Locate the cell with the specified text and output its [X, Y] center coordinate. 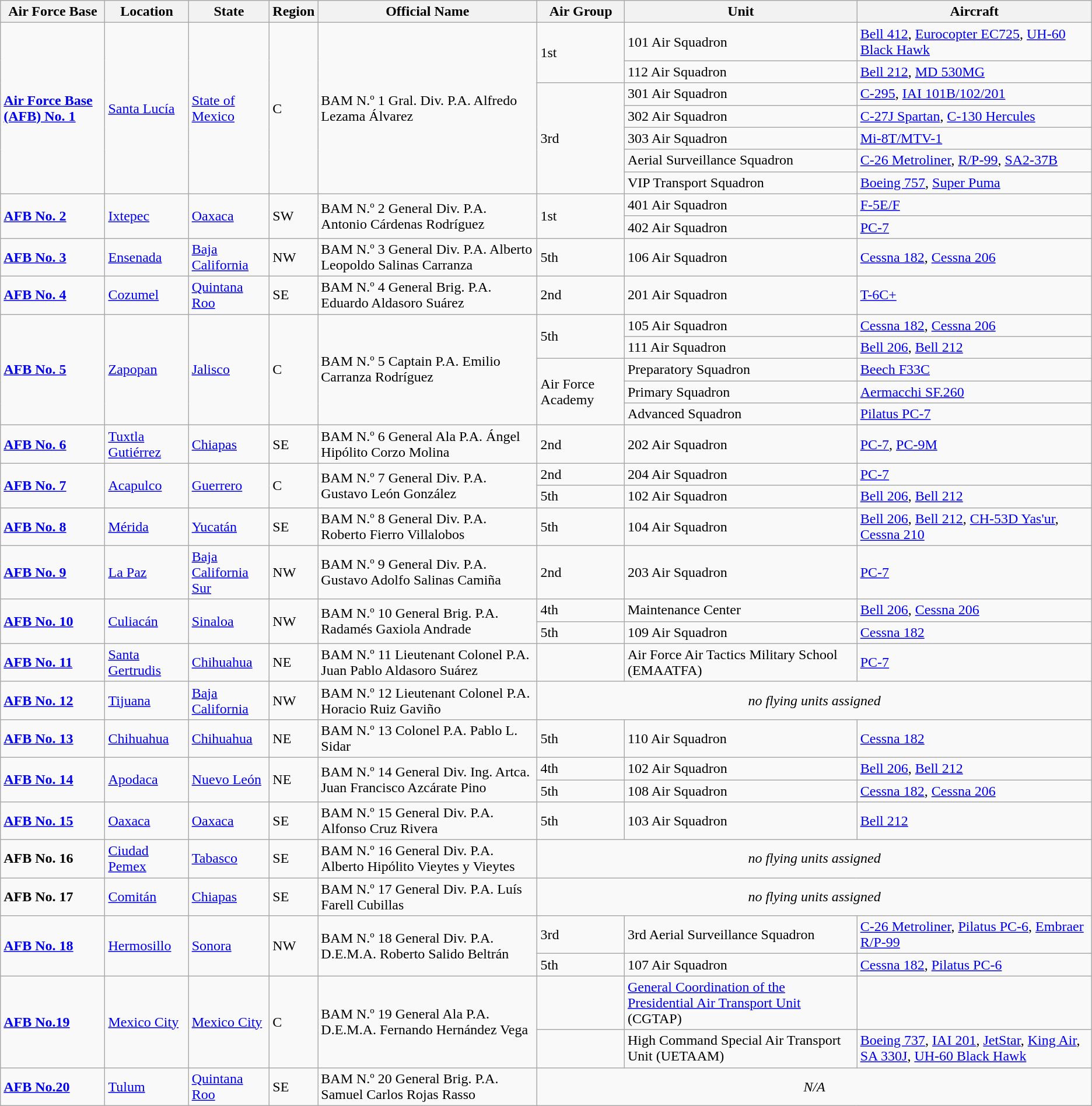
BAM N.º 10 General Brig. P.A. Radamés Gaxiola Andrade [428, 621]
Ixtepec [147, 216]
AFB No. 12 [52, 700]
108 Air Squadron [741, 790]
103 Air Squadron [741, 821]
BAM N.º 1 Gral. Div. P.A. Alfredo Lezama Álvarez [428, 108]
Beech F33C [974, 370]
BAM N.º 17 General Div. P.A. Luís Farell Cubillas [428, 897]
BAM N.º 20 General Brig. P.A. Samuel Carlos Rojas Rasso [428, 1086]
C-295, IAI 101B/102/201 [974, 94]
Pilatus PC-7 [974, 414]
Air Force Academy [581, 392]
BAM N.º 13 Colonel P.A. Pablo L. Sidar [428, 738]
Region [294, 12]
BAM N.º 3 General Div. P.A. Alberto Leopoldo Salinas Carranza [428, 257]
Cozumel [147, 295]
BAM N.º 18 General Div. P.A. D.E.M.A. Roberto Salido Beltrán [428, 946]
101 Air Squadron [741, 42]
302 Air Squadron [741, 116]
C-27J Spartan, C-130 Hercules [974, 116]
AFB No. 4 [52, 295]
Bell 206, Bell 212, CH-53D Yas'ur, Cessna 210 [974, 526]
F-5E/F [974, 205]
401 Air Squadron [741, 205]
Aerial Surveillance Squadron [741, 160]
Primary Squadron [741, 392]
303 Air Squadron [741, 138]
111 Air Squadron [741, 348]
VIP Transport Squadron [741, 183]
AFB No. 13 [52, 738]
204 Air Squadron [741, 474]
104 Air Squadron [741, 526]
AFB No. 5 [52, 369]
112 Air Squadron [741, 72]
Sinaloa [229, 621]
SW [294, 216]
AFB No. 6 [52, 444]
AFB No. 3 [52, 257]
State of Mexico [229, 108]
Preparatory Squadron [741, 370]
AFB No. 8 [52, 526]
AFB No. 17 [52, 897]
402 Air Squadron [741, 227]
Jalisco [229, 369]
Yucatán [229, 526]
C-26 Metroliner, Pilatus PC-6, Embraer R/P-99 [974, 935]
Sonora [229, 946]
107 Air Squadron [741, 965]
Baja CaliforniaSur [229, 572]
Ensenada [147, 257]
AFB No. 16 [52, 859]
AFB No. 14 [52, 779]
BAM N.º 15 General Div. P.A. Alfonso Cruz Rivera [428, 821]
AFB No. 10 [52, 621]
Tulum [147, 1086]
BAM N.º 19 General Ala P.A. D.E.M.A. Fernando Hernández Vega [428, 1022]
Air Group [581, 12]
Boeing 757, Super Puma [974, 183]
Hermosillo [147, 946]
Santa Lucía [147, 108]
BAM N.º 7 General Div. P.A. Gustavo León González [428, 485]
AFB No. 9 [52, 572]
AFB No. 18 [52, 946]
Tabasco [229, 859]
203 Air Squadron [741, 572]
Quintana Roo [229, 1086]
105 Air Squadron [741, 325]
Comitán [147, 897]
AFB No. 2 [52, 216]
Cessna 182, Pilatus PC-6 [974, 965]
AFB No. 7 [52, 485]
AFB No.20 [52, 1086]
106 Air Squadron [741, 257]
BAM N.º 4 General Brig. P.A. Eduardo Aldasoro Suárez [428, 295]
Tijuana [147, 700]
Mérida [147, 526]
La Paz [147, 572]
Tuxtla Gutiérrez [147, 444]
AFB No. 11 [52, 663]
State [229, 12]
BAM N.º 6 General Ala P.A. Ángel Hipólito Corzo Molina [428, 444]
201 Air Squadron [741, 295]
Acapulco [147, 485]
C-26 Metroliner, R/P-99, SA2-37B [974, 160]
Official Name [428, 12]
Aermacchi SF.260 [974, 392]
AFB No.19 [52, 1022]
Air Force Base [52, 12]
Bell 412, Eurocopter EC725, UH-60 Black Hawk [974, 42]
Ciudad Pemex [147, 859]
T-6C+ [974, 295]
AFB No. 15 [52, 821]
Air Force Air Tactics Military School (EMAATFA) [741, 663]
Bell 206, Cessna 206 [974, 610]
PC-7, PC-9M [974, 444]
High Command Special Air Transport Unit (UETAAM) [741, 1049]
Nuevo León [229, 779]
Advanced Squadron [741, 414]
Guerrero [229, 485]
109 Air Squadron [741, 632]
Maintenance Center [741, 610]
Boeing 737, IAI 201, JetStar, King Air, SA 330J, UH-60 Black Hawk [974, 1049]
BAM N.º 11 Lieutenant Colonel P.A. Juan Pablo Aldasoro Suárez [428, 663]
BAM N.º 8 General Div. P.A. Roberto Fierro Villalobos [428, 526]
301 Air Squadron [741, 94]
QuintanaRoo [229, 295]
BAM N.º 2 General Div. P.A. Antonio Cárdenas Rodríguez [428, 216]
Mi-8T/MTV-1 [974, 138]
General Coordination of the Presidential Air Transport Unit (CGTAP) [741, 1003]
Bell 212 [974, 821]
Santa Gertrudis [147, 663]
BAM N.º 9 General Div. P.A. Gustavo Adolfo Salinas Camiña [428, 572]
BAM N.º 12 Lieutenant Colonel P.A. Horacio Ruiz Gaviño [428, 700]
3rd Aerial Surveillance Squadron [741, 935]
Bell 212, MD 530MG [974, 72]
Location [147, 12]
BAM N.º 5 Captain P.A. Emilio Carranza Rodríguez [428, 369]
Apodaca [147, 779]
Unit [741, 12]
110 Air Squadron [741, 738]
Air Force Base (AFB) No. 1 [52, 108]
BAM N.º 14 General Div. Ing. Artca. Juan Francisco Azcárate Pino [428, 779]
202 Air Squadron [741, 444]
BAM N.º 16 General Div. P.A. Alberto Hipólito Vieytes y Vieytes [428, 859]
N/A [814, 1086]
Culiacán [147, 621]
Aircraft [974, 12]
Zapopan [147, 369]
